Identify which cell holds the provided text, then report its [x, y] central coordinate. 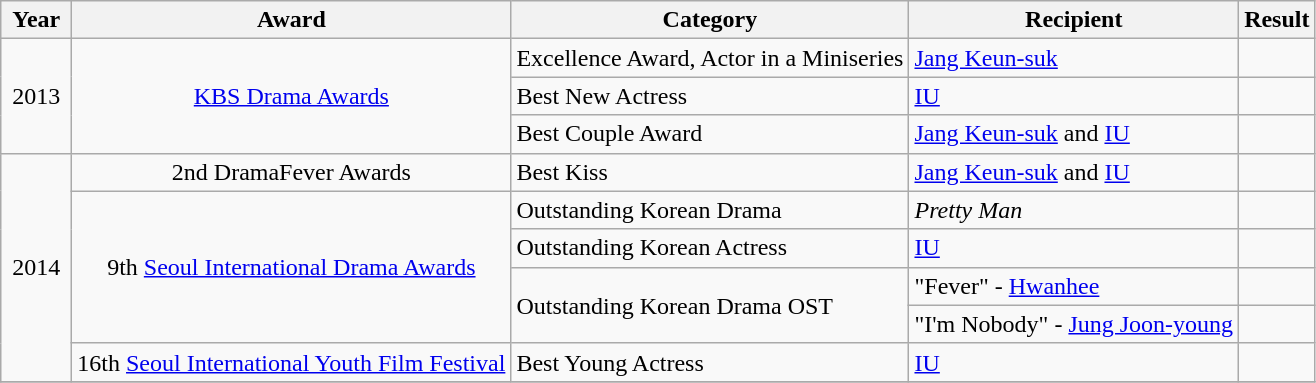
2014 [36, 267]
Award [292, 20]
Category [710, 20]
2013 [36, 96]
Outstanding Korean Drama [710, 210]
Recipient [1074, 20]
Outstanding Korean Drama OST [710, 305]
Excellence Award, Actor in a Miniseries [710, 58]
Year [36, 20]
Best Kiss [710, 172]
Best Couple Award [710, 134]
Outstanding Korean Actress [710, 248]
16th Seoul International Youth Film Festival [292, 362]
2nd DramaFever Awards [292, 172]
Jang Keun-suk [1074, 58]
"Fever" - Hwanhee [1074, 286]
Best New Actress [710, 96]
9th Seoul International Drama Awards [292, 267]
Pretty Man [1074, 210]
Best Young Actress [710, 362]
"I'm Nobody" - Jung Joon-young [1074, 324]
KBS Drama Awards [292, 96]
Result [1277, 20]
